Scan for the cell matching the given text and deliver its (X, Y) coordinate at center. 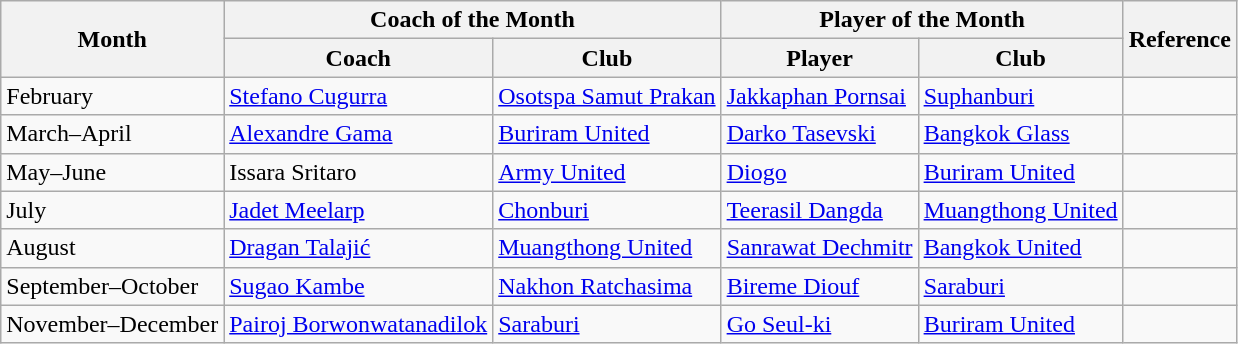
Chonburi (607, 210)
Darko Tasevski (820, 134)
Bangkok Glass (1020, 134)
Sugao Kambe (358, 286)
Osotspa Samut Prakan (607, 96)
Nakhon Ratchasima (607, 286)
Army United (607, 172)
Go Seul-ki (820, 324)
Issara Sritaro (358, 172)
November–December (112, 324)
Player of the Month (922, 20)
Bireme Diouf (820, 286)
Sanrawat Dechmitr (820, 248)
Dragan Talajić (358, 248)
Player (820, 58)
Pairoj Borwonwatanadilok (358, 324)
Bangkok United (1020, 248)
Diogo (820, 172)
May–June (112, 172)
Reference (1180, 39)
Jakkaphan Pornsai (820, 96)
February (112, 96)
Jadet Meelarp (358, 210)
Stefano Cugurra (358, 96)
Alexandre Gama (358, 134)
Coach (358, 58)
March–April (112, 134)
September–October (112, 286)
Coach of the Month (472, 20)
Teerasil Dangda (820, 210)
August (112, 248)
Suphanburi (1020, 96)
Month (112, 39)
July (112, 210)
